For the text-containing cell, return its midpoint in [X, Y] coordinate format. 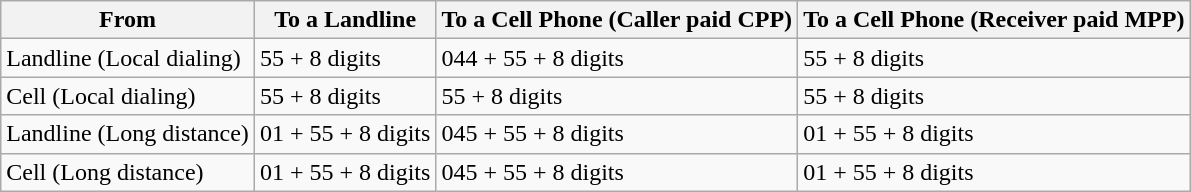
044 + 55 + 8 digits [617, 58]
Landline (Local dialing) [128, 58]
From [128, 20]
To a Landline [344, 20]
To a Cell Phone (Receiver paid MPP) [994, 20]
Cell (Local dialing) [128, 96]
To a Cell Phone (Caller paid CPP) [617, 20]
Cell (Long distance) [128, 172]
Landline (Long distance) [128, 134]
